Scan for the cell matching the given text and deliver its (x, y) coordinate at center. 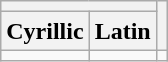
Cyrillic (45, 31)
Latin (122, 31)
